Search for the cell housing the specified text and yield its (X, Y) center coordinate. 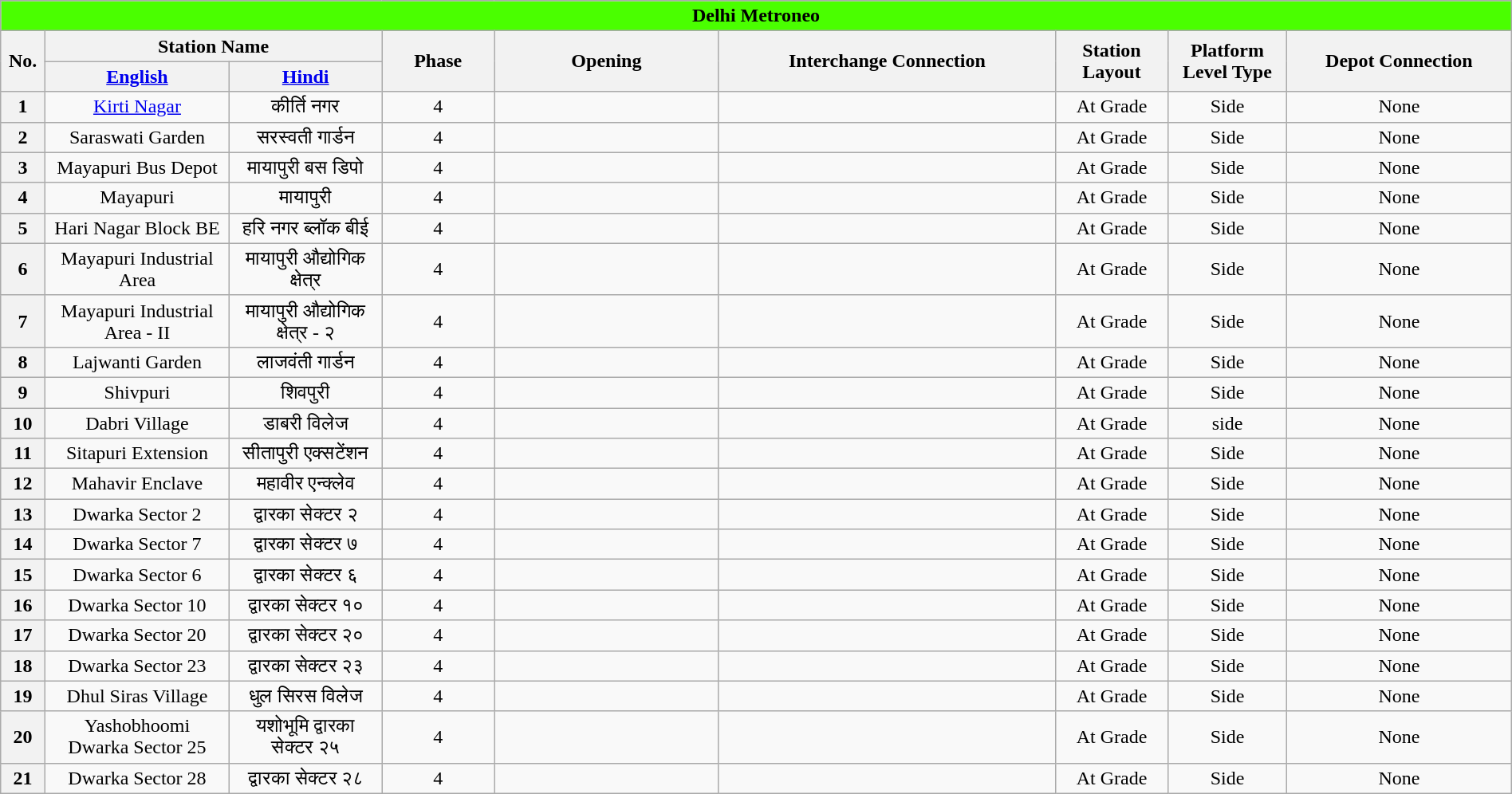
द्वारका सेक्टर २३ (306, 666)
Dwarka Sector 28 (137, 778)
14 (23, 544)
Lajwanti Garden (137, 362)
Dhul Siras Village (137, 696)
Dwarka Sector 6 (137, 575)
मायापुरी औद्योगिक क्षेत्र - २ (306, 320)
9 (23, 392)
Opening (607, 61)
English (137, 77)
द्वारका सेक्टर १० (306, 605)
द्वारका सेक्टर ७ (306, 544)
Hari Nagar Block BE (137, 228)
Dwarka Sector 10 (137, 605)
17 (23, 635)
Delhi Metroneo (756, 16)
16 (23, 605)
Station Name (213, 46)
Shivpuri (137, 392)
Kirti Nagar (137, 107)
Mayapuri (137, 198)
side (1227, 423)
Saraswati Garden (137, 137)
कीर्ति नगर (306, 107)
7 (23, 320)
12 (23, 484)
Mayapuri Bus Depot (137, 167)
मायापुरी बस डिपो (306, 167)
धुल सिरस विलेज (306, 696)
सीतापुरी एक्सटेंशन (306, 454)
No. (23, 61)
मायापुरी (306, 198)
Station Layout (1112, 61)
Dwarka Sector 23 (137, 666)
हरि नगर ब्लॉक बीई (306, 228)
Sitapuri Extension (137, 454)
19 (23, 696)
Hindi (306, 77)
डाबरी विलेज (306, 423)
Interchange Connection (887, 61)
शिवपुरी (306, 392)
सरस्वती गार्डन (306, 137)
Mahavir Enclave (137, 484)
Mayapuri Industrial Area (137, 269)
महावीर एन्क्लेव (306, 484)
Phase (439, 61)
Dabri Village (137, 423)
लाजवंती गार्डन (306, 362)
8 (23, 362)
2 (23, 137)
द्वारका सेक्टर २ (306, 514)
11 (23, 454)
YashobhoomiDwarka Sector 25 (137, 737)
Dwarka Sector 7 (137, 544)
यशोभूमि द्वारका सेक्टर २५ (306, 737)
1 (23, 107)
Mayapuri Industrial Area - II (137, 320)
Dwarka Sector 20 (137, 635)
द्वारका सेक्टर ६ (306, 575)
15 (23, 575)
द्वारका सेक्टर २८ (306, 778)
मायापुरी औद्योगिक क्षेत्र (306, 269)
13 (23, 514)
5 (23, 228)
Dwarka Sector 2 (137, 514)
द्वारका सेक्टर २० (306, 635)
20 (23, 737)
6 (23, 269)
Depot Connection (1400, 61)
10 (23, 423)
21 (23, 778)
18 (23, 666)
3 (23, 167)
Platform Level Type (1227, 61)
